Return the [X, Y] coordinate for the center point of the cell that contains the specified text.  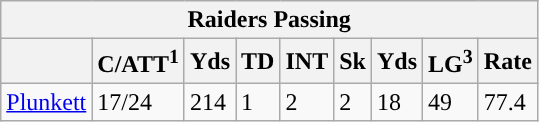
Raiders Passing [270, 20]
TD [258, 62]
214 [210, 102]
INT [307, 62]
Rate [508, 62]
49 [451, 102]
Plunkett [46, 102]
18 [396, 102]
77.4 [508, 102]
17/24 [138, 102]
Sk [353, 62]
LG3 [451, 62]
1 [258, 102]
C/ATT1 [138, 62]
